Extract the (X, Y) coordinate from the center of the cell holding the provided text.  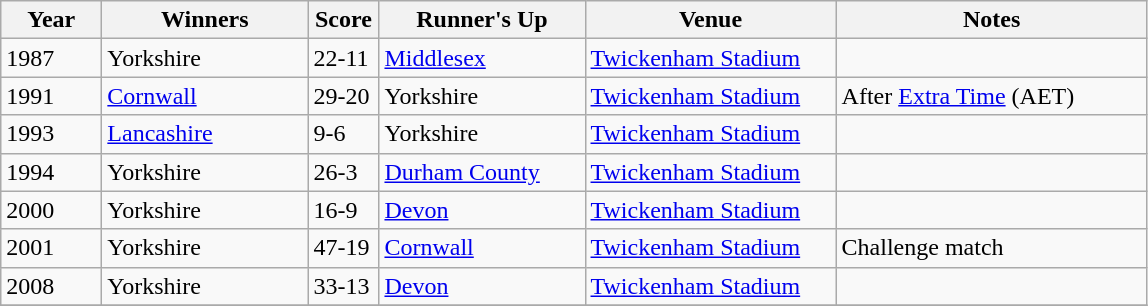
Winners (205, 20)
2008 (52, 286)
Notes (992, 20)
After Extra Time (AET) (992, 96)
9-6 (344, 134)
1993 (52, 134)
47-19 (344, 248)
Middlesex (482, 58)
Year (52, 20)
Durham County (482, 172)
Runner's Up (482, 20)
2001 (52, 248)
1994 (52, 172)
26-3 (344, 172)
Venue (710, 20)
Score (344, 20)
1987 (52, 58)
33-13 (344, 286)
22-11 (344, 58)
Lancashire (205, 134)
16-9 (344, 210)
Challenge match (992, 248)
29-20 (344, 96)
2000 (52, 210)
1991 (52, 96)
